Return the [X, Y] coordinate for the center point of the cell that contains the specified text.  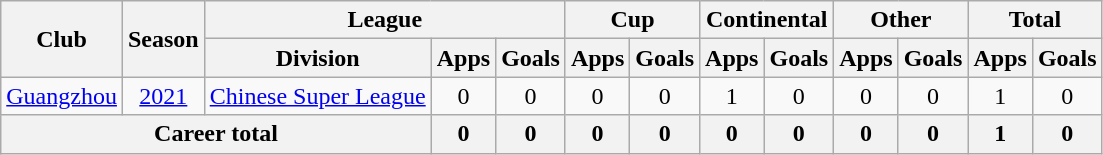
Cup [632, 20]
Season [163, 39]
Career total [216, 134]
Club [62, 39]
2021 [163, 96]
Chinese Super League [318, 96]
Other [901, 20]
Continental [767, 20]
Division [318, 58]
Total [1035, 20]
Guangzhou [62, 96]
League [384, 20]
